Identify which cell holds the provided text, then report its (x, y) central coordinate. 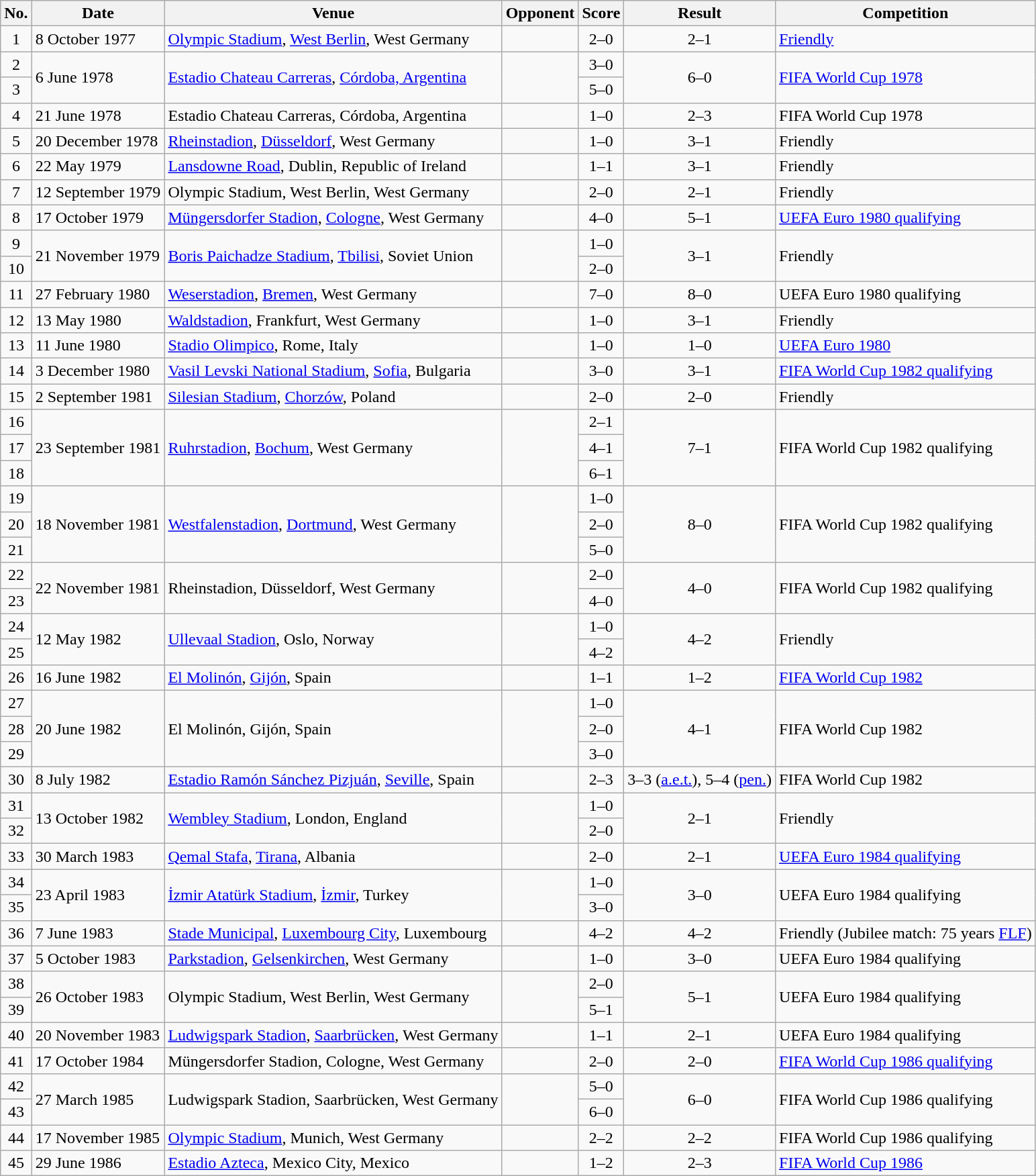
Result (700, 13)
1 (16, 39)
23 September 1981 (98, 448)
42 (16, 1086)
17 (16, 448)
Stadio Olimpico, Rome, Italy (333, 346)
30 (16, 780)
22 May 1979 (98, 166)
Ruhrstadion, Bochum, West Germany (333, 448)
7–1 (700, 448)
11 June 1980 (98, 346)
17 October 1979 (98, 217)
Westfalenstadion, Dortmund, West Germany (333, 524)
8 July 1982 (98, 780)
İzmir Atatürk Stadium, İzmir, Turkey (333, 895)
Olympic Stadium, Munich, West Germany (333, 1138)
2 September 1981 (98, 397)
20 (16, 524)
7–0 (601, 294)
Parkstadion, Gelsenkirchen, West Germany (333, 959)
41 (16, 1061)
6 (16, 166)
3 (16, 90)
34 (16, 882)
7 June 1983 (98, 933)
Boris Paichadze Stadium, Tbilisi, Soviet Union (333, 256)
20 December 1978 (98, 141)
29 (16, 754)
15 (16, 397)
12 May 1982 (98, 639)
17 October 1984 (98, 1061)
17 November 1985 (98, 1138)
37 (16, 959)
5 (16, 141)
20 June 1982 (98, 728)
39 (16, 1010)
14 (16, 371)
Ullevaal Stadion, Oslo, Norway (333, 639)
12 (16, 320)
No. (16, 13)
26 October 1983 (98, 997)
19 (16, 499)
Weserstadion, Bremen, West Germany (333, 294)
21 November 1979 (98, 256)
7 (16, 192)
27 February 1980 (98, 294)
8 (16, 217)
30 March 1983 (98, 856)
Estadio Azteca, Mexico City, Mexico (333, 1163)
13 May 1980 (98, 320)
Estadio Ramón Sánchez Pizjuán, Seville, Spain (333, 780)
4 (16, 115)
3 December 1980 (98, 371)
Silesian Stadium, Chorzów, Poland (333, 397)
23 April 1983 (98, 895)
40 (16, 1035)
Opponent (540, 13)
Waldstadion, Frankfurt, West Germany (333, 320)
23 (16, 601)
27 (16, 703)
8 October 1977 (98, 39)
35 (16, 908)
18 November 1981 (98, 524)
Lansdowne Road, Dublin, Republic of Ireland (333, 166)
2 (16, 64)
44 (16, 1138)
FIFA World Cup 1986 (906, 1163)
22 (16, 575)
5 October 1983 (98, 959)
Wembley Stadium, London, England (333, 818)
29 June 1986 (98, 1163)
Stade Municipal, Luxembourg City, Luxembourg (333, 933)
43 (16, 1112)
21 June 1978 (98, 115)
28 (16, 728)
18 (16, 473)
Competition (906, 13)
13 October 1982 (98, 818)
16 June 1982 (98, 677)
12 September 1979 (98, 192)
16 (16, 422)
20 November 1983 (98, 1035)
9 (16, 243)
6–1 (601, 473)
Date (98, 13)
22 November 1981 (98, 588)
11 (16, 294)
32 (16, 831)
6 June 1978 (98, 77)
25 (16, 652)
27 March 1985 (98, 1099)
38 (16, 984)
10 (16, 268)
Friendly (Jubilee match: 75 years FLF) (906, 933)
Venue (333, 13)
26 (16, 677)
3–3 (a.e.t.), 5–4 (pen.) (700, 780)
31 (16, 805)
33 (16, 856)
Score (601, 13)
Qemal Stafa, Tirana, Albania (333, 856)
21 (16, 550)
Vasil Levski National Stadium, Sofia, Bulgaria (333, 371)
13 (16, 346)
24 (16, 626)
36 (16, 933)
45 (16, 1163)
UEFA Euro 1980 (906, 346)
